Output the (x, y) coordinate of the center of the cell containing the given text.  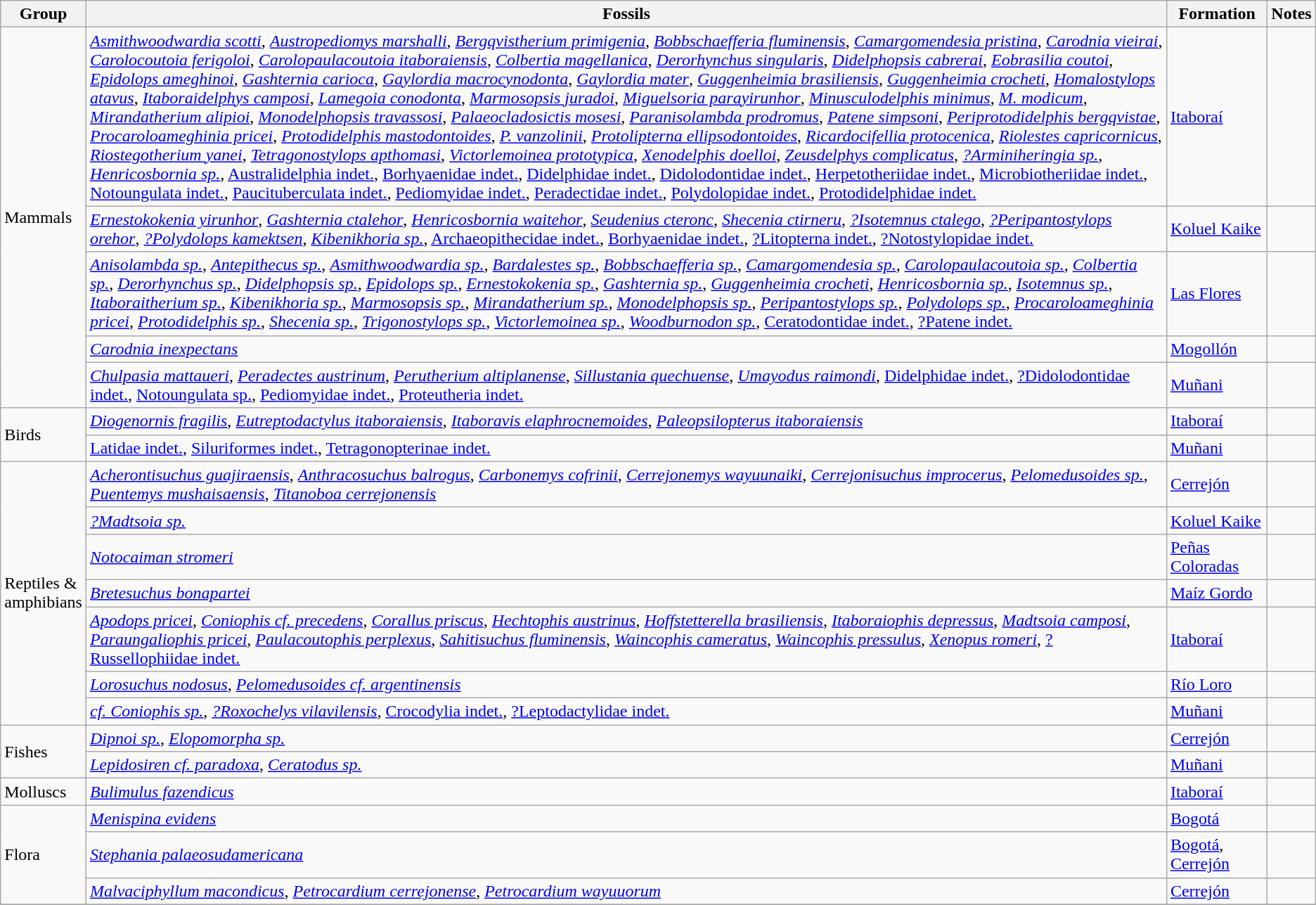
Group (44, 14)
Fossils (626, 14)
Bulimulus fazendicus (626, 792)
PeñasColoradas (1216, 557)
Notes (1291, 14)
Flora (44, 855)
cf. Coniophis sp., ?Roxochelys vilavilensis, Crocodylia indet., ?Leptodactylidae indet. (626, 712)
Bogotá, Cerrejón (1216, 855)
Diogenornis fragilis, Eutreptodactylus itaboraiensis, Itaboravis elaphrocnemoides, Paleopsilopterus itaboraiensis (626, 421)
Bretesuchus bonapartei (626, 593)
Río Loro (1216, 685)
Bogotá (1216, 819)
Menispina evidens (626, 819)
Lepidosiren cf. paradoxa, Ceratodus sp. (626, 765)
Las Flores (1216, 294)
Dipnoi sp., Elopomorpha sp. (626, 738)
Carodnia inexpectans (626, 349)
Formation (1216, 14)
Birds (44, 435)
Malvaciphyllum macondicus, Petrocardium cerrejonense, Petrocardium wayuuorum (626, 891)
Mammals (44, 218)
Mogollón (1216, 349)
Fishes (44, 752)
Maíz Gordo (1216, 593)
Reptiles &amphibians (44, 593)
Notocaiman stromeri (626, 557)
Latidae indet., Siluriformes indet., Tetragonopterinae indet. (626, 448)
Molluscs (44, 792)
Lorosuchus nodosus, Pelomedusoides cf. argentinensis (626, 685)
Stephania palaeosudamericana (626, 855)
?Madtsoia sp. (626, 520)
